For the text-containing cell, return its midpoint in [X, Y] coordinate format. 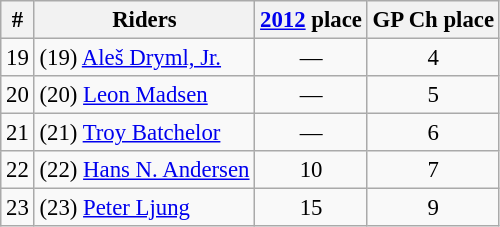
4 [433, 58]
(19) Aleš Dryml, Jr. [144, 58]
# [18, 20]
15 [311, 208]
2012 place [311, 20]
23 [18, 208]
Riders [144, 20]
(21) Troy Batchelor [144, 133]
10 [311, 170]
7 [433, 170]
19 [18, 58]
6 [433, 133]
GP Ch place [433, 20]
(22) Hans N. Andersen [144, 170]
22 [18, 170]
9 [433, 208]
(23) Peter Ljung [144, 208]
20 [18, 95]
21 [18, 133]
5 [433, 95]
(20) Leon Madsen [144, 95]
